Search for the cell housing the specified text and yield its [X, Y] center coordinate. 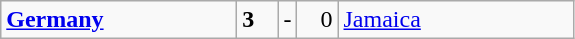
0 [318, 20]
3 [258, 20]
Germany [119, 20]
- [288, 20]
Jamaica [456, 20]
